Find where the given text appears and provide that cell's center as [X, Y] coordinate. 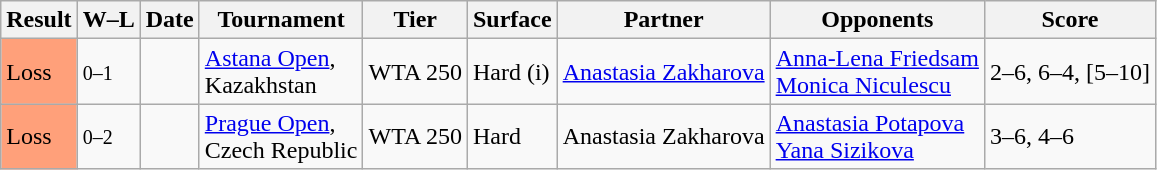
Anna-Lena Friedsam Monica Niculescu [877, 72]
3–6, 4–6 [1070, 136]
Partner [664, 20]
Anastasia Potapova Yana Sizikova [877, 136]
2–6, 6–4, [5–10] [1070, 72]
Result [39, 20]
Hard [512, 136]
Tournament [281, 20]
Score [1070, 20]
Hard (i) [512, 72]
Opponents [877, 20]
0–1 [108, 72]
0–2 [108, 136]
Surface [512, 20]
Prague Open, Czech Republic [281, 136]
Date [170, 20]
Tier [415, 20]
Astana Open, Kazakhstan [281, 72]
W–L [108, 20]
